Locate the cell with the specified text and output its (x, y) center coordinate. 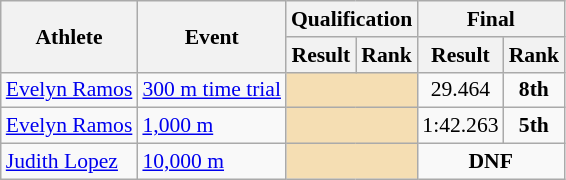
29.464 (460, 90)
Final (490, 19)
Athlete (70, 36)
Qualification (352, 19)
10,000 m (212, 162)
1,000 m (212, 126)
DNF (490, 162)
Judith Lopez (70, 162)
1:42.263 (460, 126)
5th (534, 126)
300 m time trial (212, 90)
Event (212, 36)
8th (534, 90)
